Output the [x, y] coordinate of the center of the cell containing the given text.  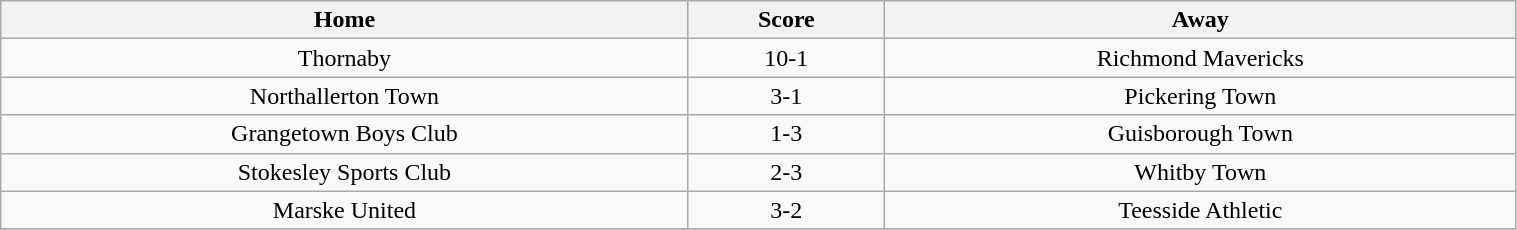
3-1 [786, 96]
10-1 [786, 58]
3-2 [786, 210]
1-3 [786, 134]
Whitby Town [1200, 172]
Pickering Town [1200, 96]
Marske United [344, 210]
Away [1200, 20]
Richmond Mavericks [1200, 58]
2-3 [786, 172]
Guisborough Town [1200, 134]
Teesside Athletic [1200, 210]
Grangetown Boys Club [344, 134]
Home [344, 20]
Score [786, 20]
Thornaby [344, 58]
Northallerton Town [344, 96]
Stokesley Sports Club [344, 172]
